Provide the (X, Y) coordinate of the cell's center where the given text is located.  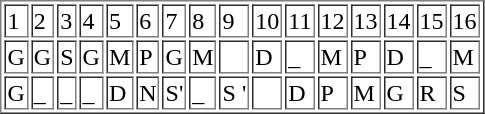
R (431, 92)
9 (235, 20)
4 (92, 20)
7 (175, 20)
3 (66, 20)
12 (332, 20)
11 (300, 20)
S' (175, 92)
10 (267, 20)
2 (42, 20)
16 (464, 20)
1 (16, 20)
8 (202, 20)
15 (431, 20)
13 (365, 20)
5 (120, 20)
14 (398, 20)
N (148, 92)
S ' (235, 92)
6 (148, 20)
